Scan for the cell matching the given text and deliver its [X, Y] coordinate at center. 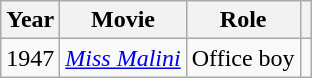
Year [30, 20]
Miss Malini [123, 58]
Office boy [243, 58]
Movie [123, 20]
Role [243, 20]
1947 [30, 58]
